Pinpoint the cell where the given text exists, returning its [X, Y] midpoint coordinate. 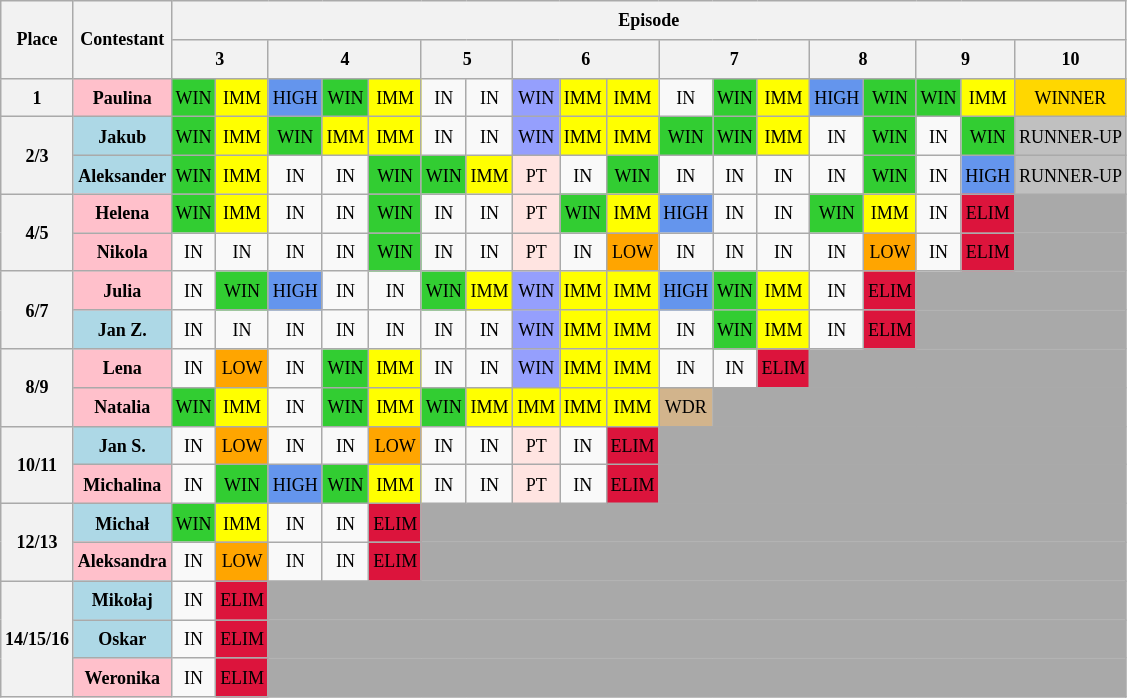
Weronika [122, 678]
Oskar [122, 640]
Michalina [122, 484]
8 [863, 58]
WDR [686, 406]
Helena [122, 214]
WINNER [1071, 98]
Jan S. [122, 446]
7 [734, 58]
9 [965, 58]
4/5 [38, 232]
Lena [122, 368]
6/7 [38, 310]
1 [38, 98]
10/11 [38, 464]
Paulina [122, 98]
14/15/16 [38, 639]
3 [220, 58]
Aleksander [122, 174]
Contestant [122, 40]
12/13 [38, 542]
Jakub [122, 136]
4 [344, 58]
Mikołaj [122, 600]
Julia [122, 290]
Nikola [122, 252]
Place [38, 40]
Jan Z. [122, 330]
10 [1071, 58]
Aleksandra [122, 562]
6 [586, 58]
5 [466, 58]
Natalia [122, 406]
8/9 [38, 388]
Michał [122, 522]
2/3 [38, 156]
Episode [648, 20]
